Return (X, Y) of the center of cell containing provided text 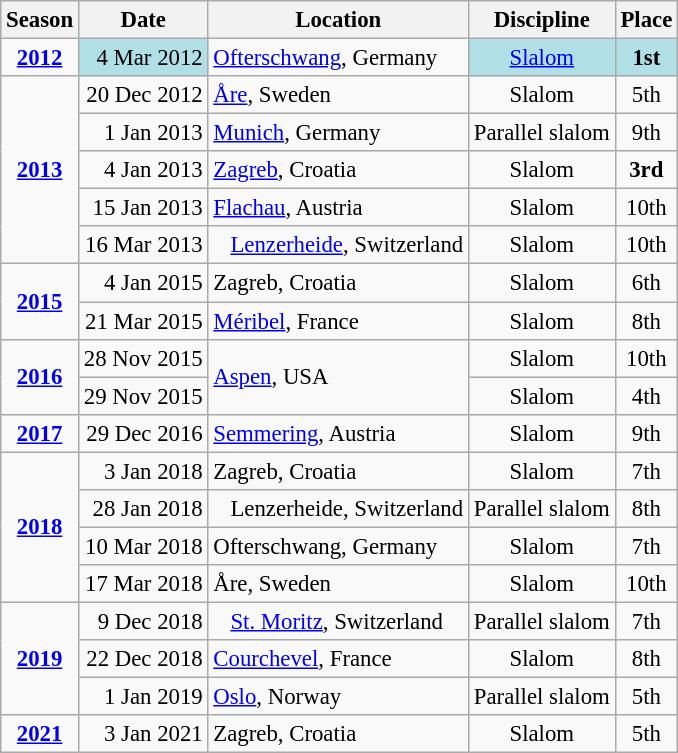
1 Jan 2013 (143, 133)
28 Jan 2018 (143, 509)
28 Nov 2015 (143, 358)
3rd (646, 170)
2013 (40, 170)
17 Mar 2018 (143, 584)
Oslo, Norway (338, 697)
2016 (40, 376)
15 Jan 2013 (143, 208)
2019 (40, 658)
Discipline (542, 20)
Munich, Germany (338, 133)
1st (646, 58)
2017 (40, 433)
4 Mar 2012 (143, 58)
Semmering, Austria (338, 433)
Méribel, France (338, 321)
Season (40, 20)
6th (646, 283)
2015 (40, 302)
4 Jan 2013 (143, 170)
2012 (40, 58)
Date (143, 20)
2018 (40, 527)
10 Mar 2018 (143, 546)
22 Dec 2018 (143, 659)
4th (646, 396)
21 Mar 2015 (143, 321)
29 Nov 2015 (143, 396)
Place (646, 20)
Location (338, 20)
1 Jan 2019 (143, 697)
Flachau, Austria (338, 208)
Aspen, USA (338, 376)
20 Dec 2012 (143, 95)
St. Moritz, Switzerland (338, 621)
3 Jan 2018 (143, 471)
4 Jan 2015 (143, 283)
3 Jan 2021 (143, 734)
Courchevel, France (338, 659)
16 Mar 2013 (143, 245)
29 Dec 2016 (143, 433)
9 Dec 2018 (143, 621)
2021 (40, 734)
